Output the [X, Y] coordinate of the center of the cell containing the given text.  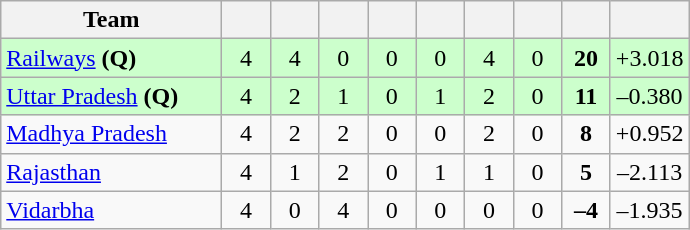
+3.018 [650, 58]
20 [586, 58]
–0.380 [650, 96]
Team [112, 20]
11 [586, 96]
Railways (Q) [112, 58]
Madhya Pradesh [112, 134]
–1.935 [650, 210]
+0.952 [650, 134]
–2.113 [650, 172]
Rajasthan [112, 172]
5 [586, 172]
Vidarbha [112, 210]
–4 [586, 210]
Uttar Pradesh (Q) [112, 96]
8 [586, 134]
